Find where the given text appears and provide that cell's center as (X, Y) coordinate. 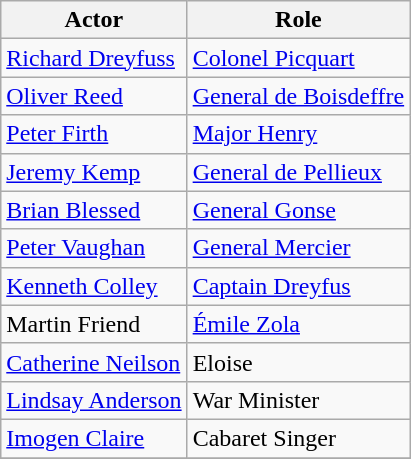
General de Boisdeffre (298, 96)
General de Pellieux (298, 172)
Brian Blessed (94, 210)
Oliver Reed (94, 96)
Eloise (298, 362)
General Mercier (298, 248)
Richard Dreyfuss (94, 58)
Peter Vaughan (94, 248)
Role (298, 20)
Major Henry (298, 134)
Jeremy Kemp (94, 172)
Lindsay Anderson (94, 400)
Émile Zola (298, 324)
Captain Dreyfus (298, 286)
Catherine Neilson (94, 362)
Colonel Picquart (298, 58)
War Minister (298, 400)
Martin Friend (94, 324)
Actor (94, 20)
Imogen Claire (94, 438)
Cabaret Singer (298, 438)
Kenneth Colley (94, 286)
Peter Firth (94, 134)
General Gonse (298, 210)
